Provide the (X, Y) coordinate of the cell's center where the given text is located.  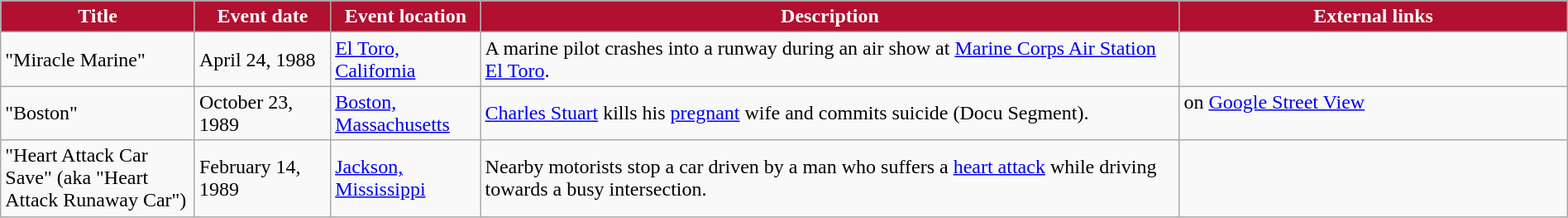
Nearby motorists stop a car driven by a man who suffers a heart attack while driving towards a busy intersection. (830, 178)
A marine pilot crashes into a runway during an air show at Marine Corps Air Station El Toro. (830, 60)
October 23, 1989 (262, 113)
Description (830, 17)
Jackson, Mississippi (405, 178)
on Google Street View (1274, 103)
April 24, 1988 (262, 60)
"Boston" (98, 113)
El Toro, California (405, 60)
Event location (405, 17)
Event date (262, 17)
Title (98, 17)
Boston, Massachusetts (405, 113)
February 14, 1989 (262, 178)
External links (1373, 17)
"Miracle Marine" (98, 60)
"Heart Attack Car Save" (aka "Heart Attack Runaway Car") (98, 178)
Charles Stuart kills his pregnant wife and commits suicide (Docu Segment). (830, 113)
